From the cell containing the given text, extract its center point as (X, Y) coordinate. 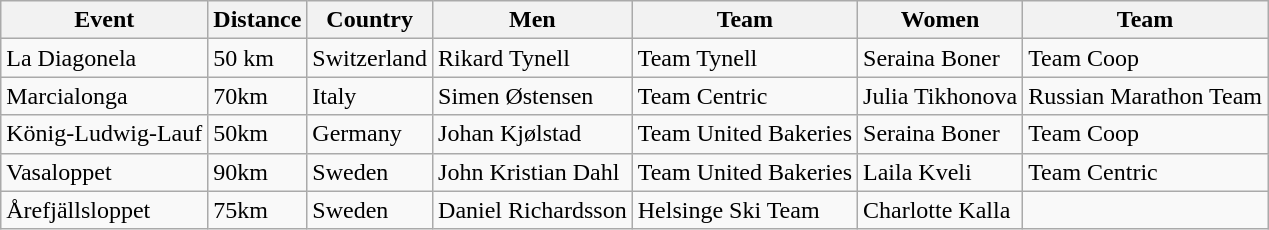
90km (258, 172)
Marcialonga (104, 96)
Switzerland (370, 58)
Simen Østensen (533, 96)
Women (940, 20)
Daniel Richardsson (533, 210)
La Diagonela (104, 58)
75km (258, 210)
König-Ludwig-Lauf (104, 134)
Men (533, 20)
Johan Kjølstad (533, 134)
Rikard Tynell (533, 58)
Country (370, 20)
Julia Tikhonova (940, 96)
Event (104, 20)
70km (258, 96)
Germany (370, 134)
Team Tynell (744, 58)
Charlotte Kalla (940, 210)
Russian Marathon Team (1146, 96)
Laila Kveli (940, 172)
John Kristian Dahl (533, 172)
Helsinge Ski Team (744, 210)
50 km (258, 58)
50km (258, 134)
Årefjällsloppet (104, 210)
Italy (370, 96)
Vasaloppet (104, 172)
Distance (258, 20)
